Search for the cell housing the specified text and yield its (X, Y) center coordinate. 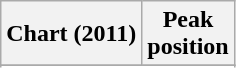
Peakposition (188, 34)
Chart (2011) (72, 34)
